Identify which cell holds the provided text, then report its [X, Y] central coordinate. 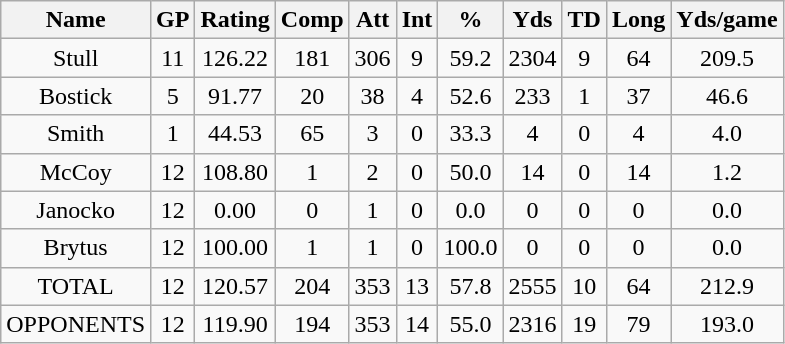
McCoy [76, 172]
1.2 [727, 172]
TD [584, 20]
194 [312, 324]
100.00 [235, 248]
50.0 [470, 172]
233 [532, 96]
2304 [532, 58]
0.00 [235, 210]
119.90 [235, 324]
55.0 [470, 324]
Brytus [76, 248]
OPPONENTS [76, 324]
Janocko [76, 210]
Yds/game [727, 20]
100.0 [470, 248]
19 [584, 324]
204 [312, 286]
Bostick [76, 96]
11 [173, 58]
20 [312, 96]
65 [312, 134]
4.0 [727, 134]
TOTAL [76, 286]
Comp [312, 20]
Att [372, 20]
Rating [235, 20]
Name [76, 20]
5 [173, 96]
GP [173, 20]
212.9 [727, 286]
37 [638, 96]
13 [417, 286]
126.22 [235, 58]
52.6 [470, 96]
59.2 [470, 58]
Long [638, 20]
79 [638, 324]
91.77 [235, 96]
181 [312, 58]
209.5 [727, 58]
2555 [532, 286]
46.6 [727, 96]
33.3 [470, 134]
3 [372, 134]
306 [372, 58]
2 [372, 172]
Smith [76, 134]
193.0 [727, 324]
% [470, 20]
Yds [532, 20]
44.53 [235, 134]
Stull [76, 58]
2316 [532, 324]
38 [372, 96]
108.80 [235, 172]
57.8 [470, 286]
120.57 [235, 286]
10 [584, 286]
Int [417, 20]
